Determine the (x, y) coordinate at the center of the cell enclosing the given text.  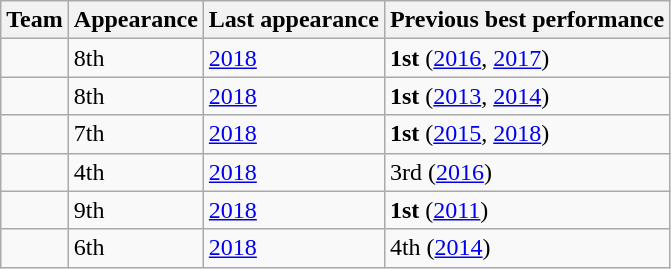
3rd (2016) (526, 172)
Last appearance (294, 20)
4th (136, 172)
1st (2013, 2014) (526, 96)
4th (2014) (526, 248)
6th (136, 248)
1st (2011) (526, 210)
7th (136, 134)
Team (35, 20)
1st (2015, 2018) (526, 134)
Appearance (136, 20)
Previous best performance (526, 20)
9th (136, 210)
1st (2016, 2017) (526, 58)
